Identify which cell holds the provided text, then report its [x, y] central coordinate. 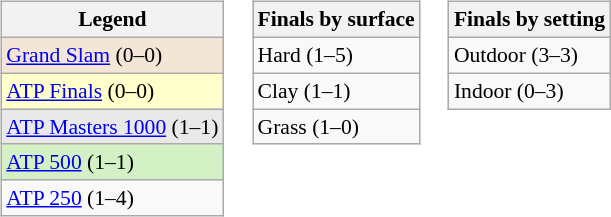
Clay (1–1) [336, 91]
Indoor (0–3) [530, 91]
Finals by surface [336, 20]
ATP 500 (1–1) [112, 162]
ATP Masters 1000 (1–1) [112, 127]
ATP 250 (1–4) [112, 198]
Grass (1–0) [336, 127]
Grand Slam (0–0) [112, 55]
Outdoor (3–3) [530, 55]
ATP Finals (0–0) [112, 91]
Finals by setting [530, 20]
Hard (1–5) [336, 55]
Legend [112, 20]
